Locate the cell with the specified text and output its [X, Y] center coordinate. 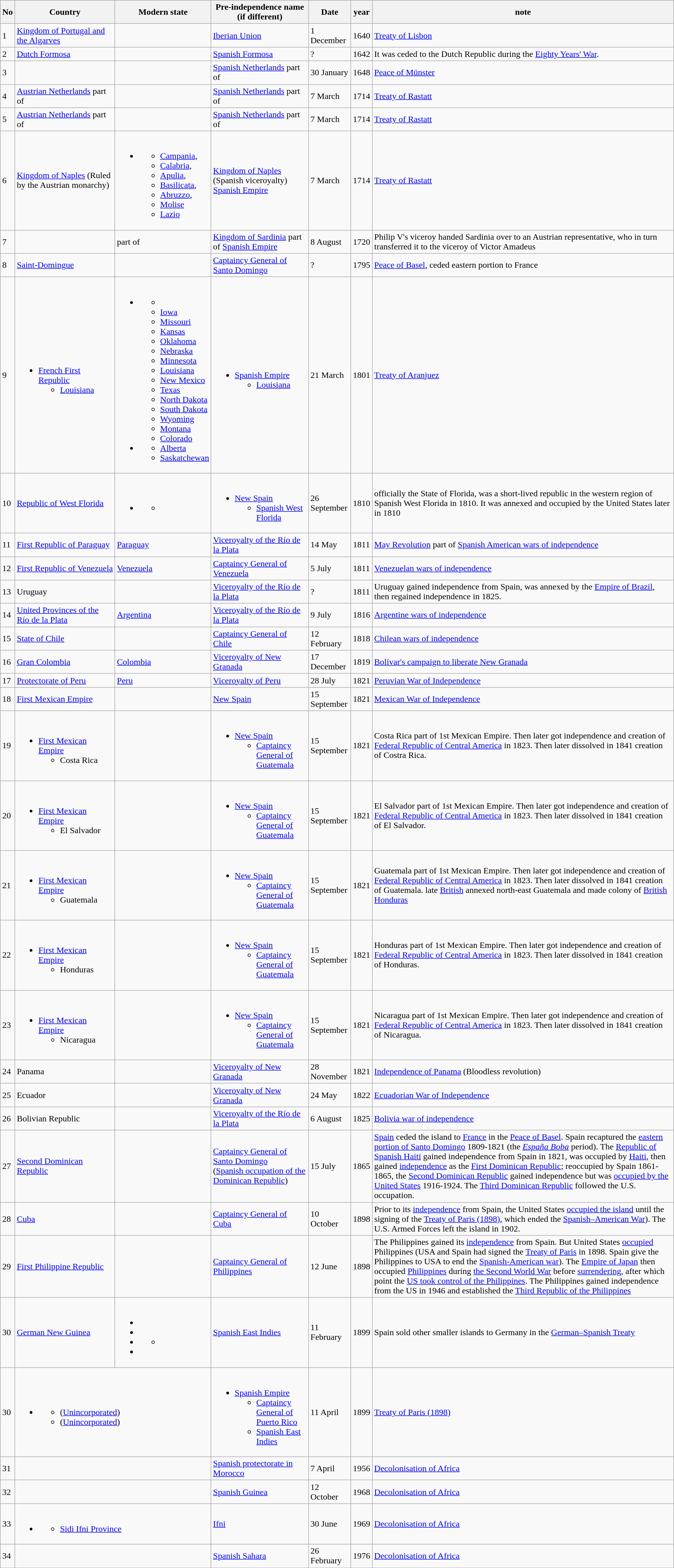
28 July [330, 681]
1795 [361, 265]
11 [8, 545]
12 October [330, 1492]
Captaincy General of Chile [260, 638]
Protectorate of Peru [65, 681]
First Republic of Paraguay [65, 545]
1819 [361, 662]
(Unincorporated) (Unincorporated) [113, 1412]
New Spain [260, 699]
1 December [330, 35]
6 [8, 181]
First Mexican Empire [65, 699]
1 [8, 35]
22 [8, 955]
Argentina [163, 615]
15 July [330, 1166]
Treaty of Aranjuez [523, 375]
Chilean wars of independence [523, 638]
Spanish Formosa [260, 54]
Kingdom of Naples (Spanish viceroyalty) Spanish Empire [260, 181]
1642 [361, 54]
7 [8, 242]
26 February [330, 1556]
2 [8, 54]
Captaincy General of Santo Domingo [260, 265]
34 [8, 1556]
Cuba [65, 1219]
13 [8, 592]
State of Chile [65, 638]
Ecuador [65, 1095]
Philip V's viceroy handed Sardinia over to an Austrian representative, who in turn transferred it to the viceroy of Victor Amadeus [523, 242]
No [8, 12]
Uruguay gained independence from Spain, was annexed by the Empire of Brazil, then regained independence in 1825. [523, 592]
Mexican War of Independence [523, 699]
Spanish Empire Louisiana [260, 375]
Modern state [163, 12]
Treaty of Paris (1898) [523, 1412]
Colombia [163, 662]
First Mexican Empire Nicaragua [65, 1025]
Kingdom of Naples (Ruled by the Austrian monarchy) [65, 181]
part of [163, 242]
Venezuelan wars of independence [523, 568]
Pre-independence name(if different) [260, 12]
1976 [361, 1556]
1640 [361, 35]
Viceroyalty of Peru [260, 681]
26 September [330, 503]
8 [8, 265]
Bolivian Republic [65, 1119]
1720 [361, 242]
Spanish Sahara [260, 1556]
Republic of West Florida [65, 503]
Kingdom of Portugal and the Algarves [65, 35]
Peace of Münster [523, 73]
Spanish East Indies [260, 1333]
German New Guinea [65, 1333]
year [361, 12]
Peruvian War of Independence [523, 681]
Uruguay [65, 592]
11 February [330, 1333]
Country [65, 12]
First Philippine Republic [65, 1267]
11 April [330, 1412]
First Mexican Empire Guatemala [65, 885]
17 [8, 681]
1968 [361, 1492]
1810 [361, 503]
Peru [163, 681]
Peace of Basel, ceded eastern portion to France [523, 265]
Kingdom of Sardinia part of Spanish Empire [260, 242]
Date [330, 12]
31 [8, 1468]
7 April [330, 1468]
28 [8, 1219]
29 [8, 1267]
24 May [330, 1095]
17 December [330, 662]
5 July [330, 568]
30 January [330, 73]
Dutch Formosa [65, 54]
Gran Colombia [65, 662]
32 [8, 1492]
26 [8, 1119]
Argentine wars of independence [523, 615]
Bolivia war of independence [523, 1119]
Iowa Missouri Kansas Oklahoma Nebraska Minnesota Louisiana New Mexico Texas North Dakota South Dakota Wyoming Montana Colorado Alberta Saskatchewan [163, 375]
1816 [361, 615]
Paraguay [163, 545]
Captaincy General of Venezuela [260, 568]
1825 [361, 1119]
Independence of Panama (Bloodless revolution) [523, 1072]
Treaty of Lisbon [523, 35]
27 [8, 1166]
Spanish Empire Captaincy General of Puerto Rico Spanish East Indies [260, 1412]
1822 [361, 1095]
1956 [361, 1468]
Saint-Domingue [65, 265]
Ifni [260, 1524]
1648 [361, 73]
Spanish Guinea [260, 1492]
May Revolution part of Spanish American wars of independence [523, 545]
First Mexican Empire Costa Rica [65, 746]
9 July [330, 615]
20 [8, 815]
10 [8, 503]
Venezuela [163, 568]
12 June [330, 1267]
33 [8, 1524]
Captaincy General of Philippines [260, 1267]
1865 [361, 1166]
8 August [330, 242]
25 [8, 1095]
Sidi Ifni Province [113, 1524]
21 March [330, 375]
3 [8, 73]
It was ceded to the Dutch Republic during the Eighty Years' War. [523, 54]
19 [8, 746]
6 August [330, 1119]
30 June [330, 1524]
1801 [361, 375]
4 [8, 96]
First Mexican Empire Honduras [65, 955]
Captaincy General of Cuba [260, 1219]
First Mexican Empire El Salvador [65, 815]
New Spain Spanish West Florida [260, 503]
21 [8, 885]
15 [8, 638]
First Republic of Venezuela [65, 568]
Ecuadorian War of Independence [523, 1095]
Bolívar's campaign to liberate New Granada [523, 662]
9 [8, 375]
note [523, 12]
Campania, Calabria, Apulia, Basilicata, Abruzzo, Molise Lazio [163, 181]
French First Republic Louisiana [65, 375]
10 October [330, 1219]
12 February [330, 638]
18 [8, 699]
1818 [361, 638]
Captaincy General of Santo Domingo(Spanish occupation of the Dominican Republic) [260, 1166]
5 [8, 119]
Panama [65, 1072]
24 [8, 1072]
28 November [330, 1072]
12 [8, 568]
Second Dominican Republic [65, 1166]
Iberian Union [260, 35]
16 [8, 662]
1969 [361, 1524]
United Provinces of the Río de la Plata [65, 615]
Spain sold other smaller islands to Germany in the German–Spanish Treaty [523, 1333]
14 [8, 615]
14 May [330, 545]
23 [8, 1025]
Spanish protectorate in Morocco [260, 1468]
